Detect which cell encompasses the target text, then output its (x, y) center coordinate. 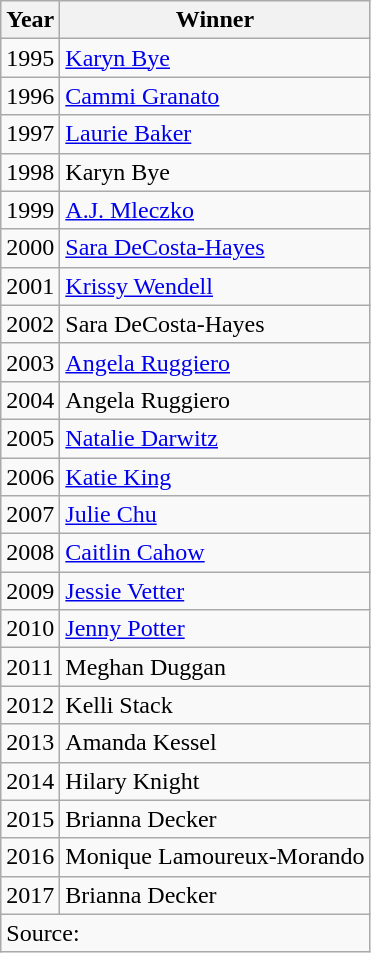
Krissy Wendell (215, 286)
2011 (30, 667)
1996 (30, 96)
Julie Chu (215, 515)
2015 (30, 819)
Amanda Kessel (215, 743)
2004 (30, 400)
2010 (30, 629)
2016 (30, 857)
Cammi Granato (215, 96)
2013 (30, 743)
Kelli Stack (215, 705)
Hilary Knight (215, 781)
Caitlin Cahow (215, 553)
Jenny Potter (215, 629)
2009 (30, 591)
Katie King (215, 477)
Year (30, 20)
Jessie Vetter (215, 591)
Natalie Darwitz (215, 438)
2012 (30, 705)
Meghan Duggan (215, 667)
2006 (30, 477)
A.J. Mleczko (215, 210)
1998 (30, 172)
2003 (30, 362)
1997 (30, 134)
2001 (30, 286)
2002 (30, 324)
2000 (30, 248)
Winner (215, 20)
2005 (30, 438)
Source: (186, 933)
2014 (30, 781)
Laurie Baker (215, 134)
2008 (30, 553)
1999 (30, 210)
2017 (30, 895)
Monique Lamoureux-Morando (215, 857)
1995 (30, 58)
2007 (30, 515)
